Identify which cell holds the provided text, then report its (X, Y) central coordinate. 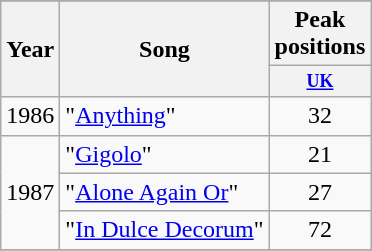
"Gigolo" (164, 154)
32 (320, 116)
Year (30, 49)
1986 (30, 116)
Peak positions (320, 34)
UK (320, 82)
"Anything" (164, 116)
72 (320, 230)
"In Dulce Decorum" (164, 230)
27 (320, 192)
21 (320, 154)
"Alone Again Or" (164, 192)
Song (164, 49)
1987 (30, 192)
